Capture the cell that displays the provided text and extract its [x, y] central coordinate. 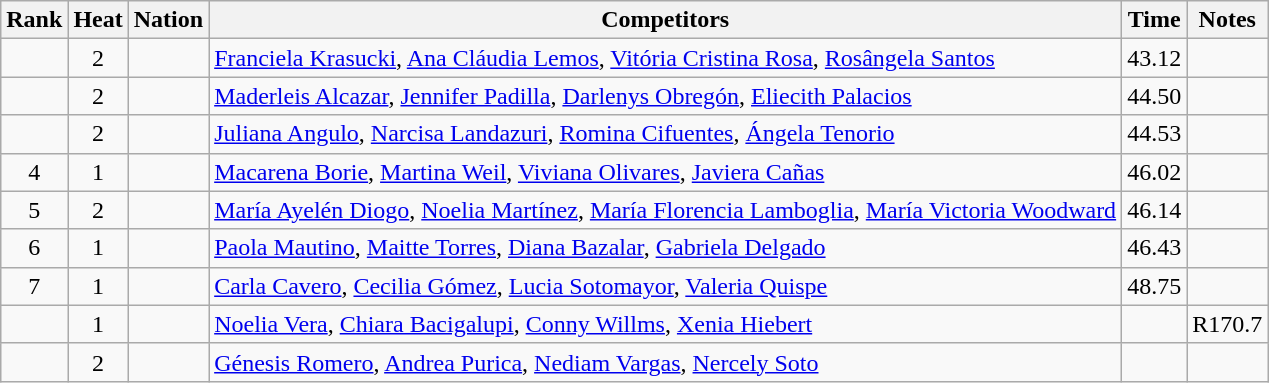
44.53 [1154, 134]
Macarena Borie, Martina Weil, Viviana Olivares, Javiera Cañas [666, 172]
Juliana Angulo, Narcisa Landazuri, Romina Cifuentes, Ángela Tenorio [666, 134]
Rank [34, 20]
Maderleis Alcazar, Jennifer Padilla, Darlenys Obregón, Eliecith Palacios [666, 96]
46.14 [1154, 210]
7 [34, 286]
5 [34, 210]
44.50 [1154, 96]
43.12 [1154, 58]
Nation [168, 20]
46.43 [1154, 248]
R170.7 [1228, 324]
Carla Cavero, Cecilia Gómez, Lucia Sotomayor, Valeria Quispe [666, 286]
Génesis Romero, Andrea Purica, Nediam Vargas, Nercely Soto [666, 362]
Competitors [666, 20]
Franciela Krasucki, Ana Cláudia Lemos, Vitória Cristina Rosa, Rosângela Santos [666, 58]
4 [34, 172]
Noelia Vera, Chiara Bacigalupi, Conny Willms, Xenia Hiebert [666, 324]
Paola Mautino, Maitte Torres, Diana Bazalar, Gabriela Delgado [666, 248]
María Ayelén Diogo, Noelia Martínez, María Florencia Lamboglia, María Victoria Woodward [666, 210]
6 [34, 248]
48.75 [1154, 286]
46.02 [1154, 172]
Time [1154, 20]
Heat [98, 20]
Notes [1228, 20]
